From the cell containing the given text, extract its center point as [x, y] coordinate. 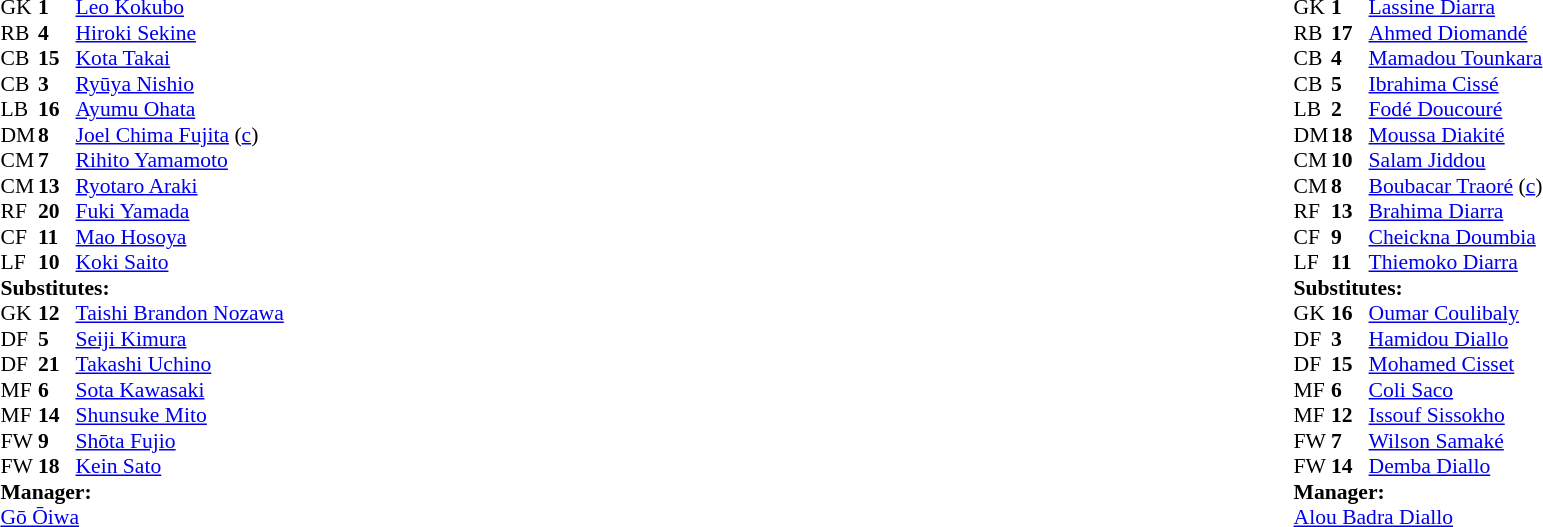
Fuki Yamada [180, 211]
Coli Saco [1456, 390]
Cheickna Doumbia [1456, 237]
Salam Jiddou [1456, 161]
Demba Diallo [1456, 467]
Kota Takai [180, 59]
Thiemoko Diarra [1456, 263]
Koki Saito [180, 263]
21 [57, 365]
Hiroki Sekine [180, 33]
Brahima Diarra [1456, 211]
Shunsuke Mito [180, 415]
2 [1350, 109]
Takashi Uchino [180, 365]
Joel Chima Fujita (c) [180, 135]
20 [57, 211]
Rihito Yamamoto [180, 161]
Hamidou Diallo [1456, 339]
17 [1350, 33]
Moussa Diakité [1456, 135]
Ahmed Diomandé [1456, 33]
Shōta Fujio [180, 441]
Ryūya Nishio [180, 84]
Mohamed Cisset [1456, 365]
Boubacar Traoré (c) [1456, 186]
Mao Hosoya [180, 237]
Ayumu Ohata [180, 109]
Issouf Sissokho [1456, 415]
Taishi Brandon Nozawa [180, 313]
Wilson Samaké [1456, 441]
Mamadou Tounkara [1456, 59]
Fodé Doucouré [1456, 109]
Ryotaro Araki [180, 186]
Oumar Coulibaly [1456, 313]
Kein Sato [180, 467]
Seiji Kimura [180, 339]
Ibrahima Cissé [1456, 84]
Sota Kawasaki [180, 390]
